Search for the cell housing the specified text and yield its [x, y] center coordinate. 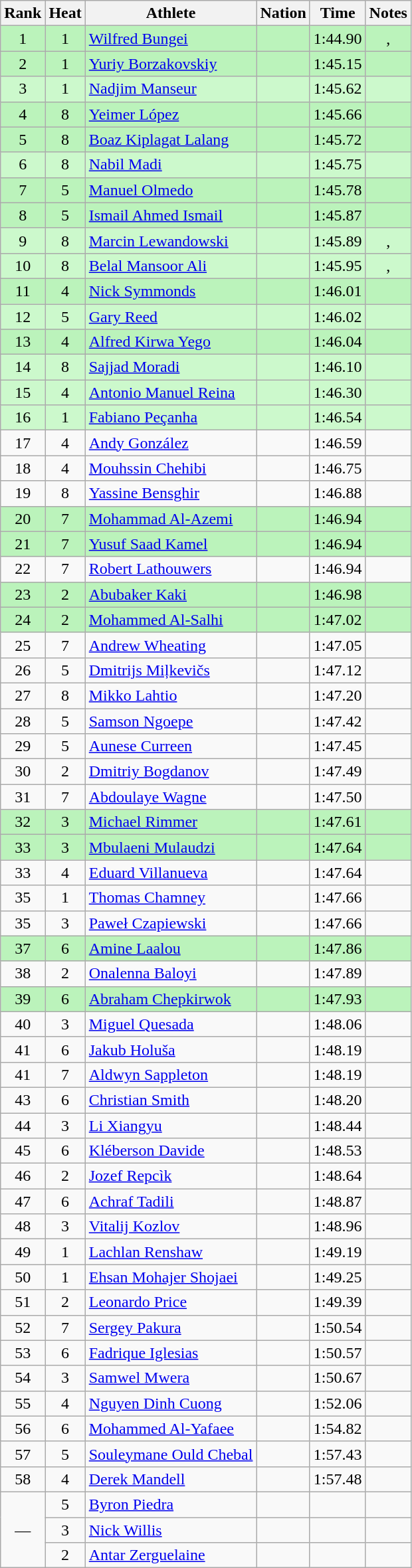
15 [23, 392]
52 [23, 1328]
Mohammed Al-Yafaee [171, 1429]
Samson Ngoepe [171, 721]
Andrew Wheating [171, 645]
29 [23, 746]
30 [23, 772]
Sergey Pakura [171, 1328]
Li Xiangyu [171, 1126]
1:48.53 [338, 1151]
— [23, 1529]
Antar Zerguelaine [171, 1555]
Paweł Czapiewski [171, 923]
Ehsan Mohajer Shojaei [171, 1277]
25 [23, 645]
Vitalij Kozlov [171, 1227]
Nabil Madi [171, 165]
1:46.30 [338, 392]
1:47.93 [338, 999]
1:50.57 [338, 1353]
Boaz Kiplagat Lalang [171, 139]
1:47.12 [338, 670]
1:46.02 [338, 317]
Robert Lathouwers [171, 569]
12 [23, 317]
Mohammed Al-Salhi [171, 620]
22 [23, 569]
21 [23, 544]
Dmitrijs Miļkevičs [171, 670]
50 [23, 1277]
1:46.59 [338, 443]
Athlete [171, 13]
1:45.72 [338, 139]
1:54.82 [338, 1429]
Andy González [171, 443]
1:48.64 [338, 1176]
1:47.61 [338, 822]
44 [23, 1126]
1:47.86 [338, 948]
Michael Rimmer [171, 822]
Yassine Bensghir [171, 493]
40 [23, 1024]
10 [23, 266]
1:46.10 [338, 367]
Eduard Villanueva [171, 873]
Heat [65, 13]
Derek Mandell [171, 1479]
17 [23, 443]
26 [23, 670]
1:47.20 [338, 695]
1:45.78 [338, 190]
1:46.75 [338, 468]
1:46.88 [338, 493]
13 [23, 342]
Nick Symmonds [171, 291]
Byron Piedra [171, 1504]
1:49.19 [338, 1252]
Nation [283, 13]
19 [23, 493]
1:57.43 [338, 1454]
11 [23, 291]
Samwel Mwera [171, 1378]
1:49.25 [338, 1277]
Yusuf Saad Kamel [171, 544]
Jakub Holuša [171, 1049]
27 [23, 695]
49 [23, 1252]
37 [23, 948]
Marcin Lewandowski [171, 240]
Yeimer López [171, 114]
Kléberson Davide [171, 1151]
1:48.96 [338, 1227]
1:47.89 [338, 974]
Manuel Olmedo [171, 190]
Amine Laalou [171, 948]
51 [23, 1302]
1:45.62 [338, 89]
57 [23, 1454]
55 [23, 1403]
Souleymane Ould Chebal [171, 1454]
Gary Reed [171, 317]
Miguel Quesada [171, 1024]
Lachlan Renshaw [171, 1252]
1:46.98 [338, 594]
Nguyen Dinh Cuong [171, 1403]
20 [23, 519]
Mbulaeni Mulaudzi [171, 847]
Nadjim Manseur [171, 89]
1:47.05 [338, 645]
1:49.39 [338, 1302]
1:47.50 [338, 797]
31 [23, 797]
Mouhssin Chehibi [171, 468]
Abdoulaye Wagne [171, 797]
Rank [23, 13]
1:47.49 [338, 772]
Aldwyn Sappleton [171, 1075]
1:50.67 [338, 1378]
Aunese Curreen [171, 746]
Ismail Ahmed Ismail [171, 215]
43 [23, 1100]
14 [23, 367]
1:45.75 [338, 165]
Fabiano Peçanha [171, 418]
Christian Smith [171, 1100]
Alfred Kirwa Yego [171, 342]
1:45.95 [338, 266]
1:45.66 [338, 114]
Yuriy Borzakovskiy [171, 64]
54 [23, 1378]
28 [23, 721]
39 [23, 999]
Mikko Lahtio [171, 695]
23 [23, 594]
Achraf Tadili [171, 1201]
48 [23, 1227]
Abraham Chepkirwok [171, 999]
Dmitriy Bogdanov [171, 772]
46 [23, 1176]
Nick Willis [171, 1529]
Jozef Repcìk [171, 1176]
1:47.42 [338, 721]
Belal Mansoor Ali [171, 266]
Thomas Chamney [171, 898]
1:48.87 [338, 1201]
56 [23, 1429]
1:46.01 [338, 291]
Mohammad Al-Azemi [171, 519]
9 [23, 240]
47 [23, 1201]
45 [23, 1151]
1:48.44 [338, 1126]
1:45.89 [338, 240]
1:48.20 [338, 1100]
1:50.54 [338, 1328]
1:57.48 [338, 1479]
24 [23, 620]
1:44.90 [338, 39]
1:46.54 [338, 418]
Onalenna Baloyi [171, 974]
Sajjad Moradi [171, 367]
1:47.45 [338, 746]
1:52.06 [338, 1403]
32 [23, 822]
1:48.06 [338, 1024]
53 [23, 1353]
Abubaker Kaki [171, 594]
1:46.04 [338, 342]
1:45.15 [338, 64]
Antonio Manuel Reina [171, 392]
Wilfred Bungei [171, 39]
38 [23, 974]
Leonardo Price [171, 1302]
1:45.87 [338, 215]
1:47.02 [338, 620]
Time [338, 13]
58 [23, 1479]
Notes [388, 13]
16 [23, 418]
18 [23, 468]
Fadrique Iglesias [171, 1353]
